Detect which cell encompasses the target text, then output its [X, Y] center coordinate. 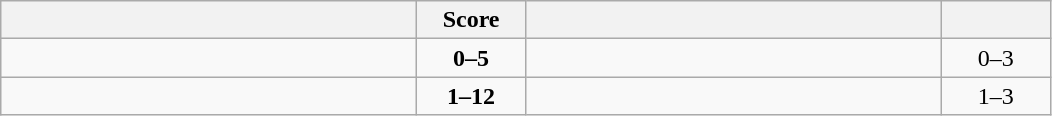
1–12 [472, 96]
0–5 [472, 58]
0–3 [996, 58]
Score [472, 20]
1–3 [996, 96]
